From the cell containing the given text, extract its center point as (x, y) coordinate. 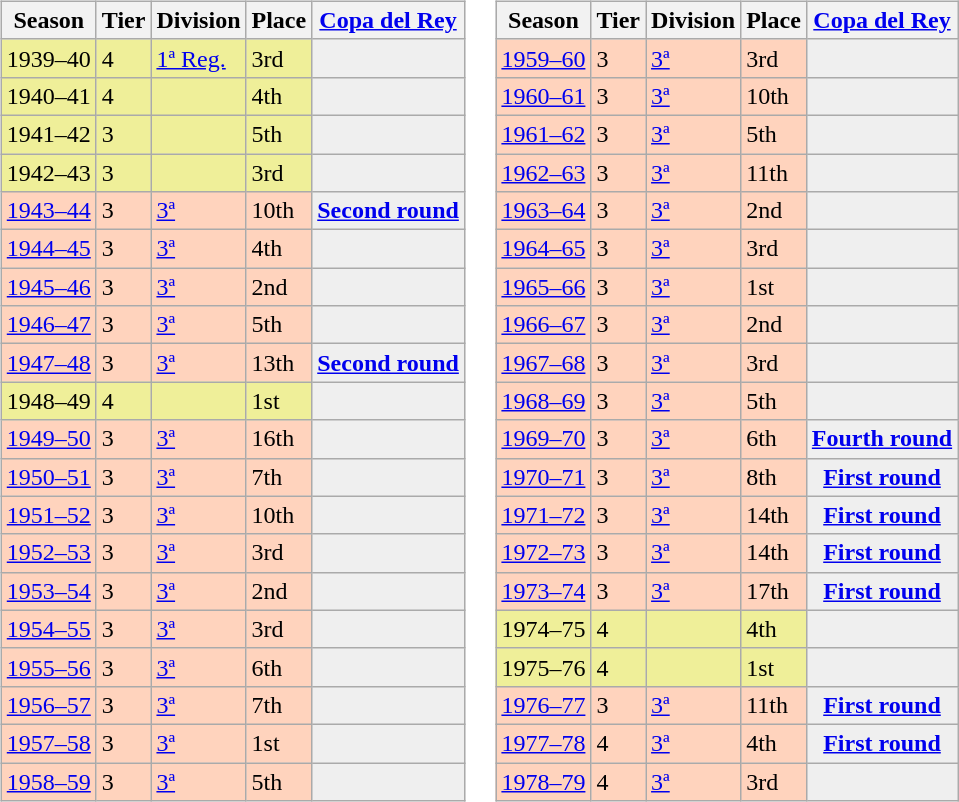
1966–67 (544, 325)
1941–42 (48, 134)
1944–45 (48, 249)
1973–74 (544, 591)
1964–65 (544, 249)
1961–62 (544, 134)
16th (279, 439)
1956–57 (48, 705)
1971–72 (544, 515)
1967–68 (544, 363)
1940–41 (48, 96)
1969–70 (544, 439)
1968–69 (544, 401)
13th (279, 363)
1975–76 (544, 667)
1939–40 (48, 58)
1955–56 (48, 667)
1960–61 (544, 96)
1943–44 (48, 211)
1978–79 (544, 781)
1959–60 (544, 58)
1ª Reg. (198, 58)
17th (774, 591)
1972–73 (544, 553)
1963–64 (544, 211)
1946–47 (48, 325)
1970–71 (544, 477)
1942–43 (48, 173)
1945–46 (48, 287)
1950–51 (48, 477)
1957–58 (48, 743)
1976–77 (544, 705)
1962–63 (544, 173)
1947–48 (48, 363)
Fourth round (882, 439)
1949–50 (48, 439)
1954–55 (48, 629)
1958–59 (48, 781)
1977–78 (544, 743)
1948–49 (48, 401)
1965–66 (544, 287)
1953–54 (48, 591)
8th (774, 477)
1952–53 (48, 553)
1974–75 (544, 629)
1951–52 (48, 515)
